Return the (X, Y) coordinate for the center point of the cell that contains the specified text.  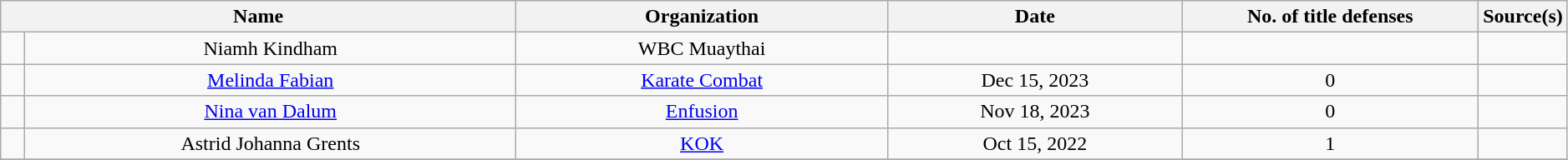
Karate Combat (702, 80)
Oct 15, 2022 (1035, 143)
Astrid Johanna Grents (271, 143)
Organization (702, 17)
WBC Muaythai (702, 48)
Enfusion (702, 112)
Nov 18, 2023 (1035, 112)
Nina van Dalum (271, 112)
Source(s) (1524, 17)
Dec 15, 2023 (1035, 80)
1 (1330, 143)
KOK (702, 143)
Melinda Fabian (271, 80)
Niamh Kindham (271, 48)
No. of title defenses (1330, 17)
Name (259, 17)
Date (1035, 17)
